Return (X, Y) of the center of cell containing provided text 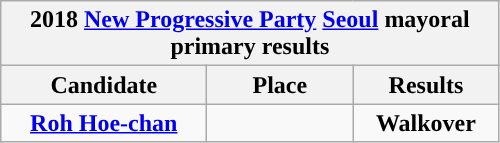
Walkover (426, 123)
Candidate (104, 85)
Place (280, 85)
2018 New Progressive Party Seoul mayoral primary results (250, 34)
Results (426, 85)
Roh Hoe-chan (104, 123)
